Extract the (x, y) coordinate from the center of the cell holding the provided text.  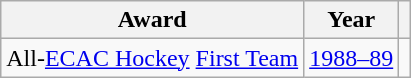
Year (352, 20)
All-ECAC Hockey First Team (152, 58)
1988–89 (352, 58)
Award (152, 20)
